Find where the given text appears and provide that cell's center as [X, Y] coordinate. 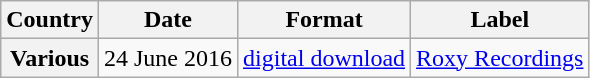
Format [324, 20]
Label [500, 20]
Various [50, 58]
Date [168, 20]
Country [50, 20]
Roxy Recordings [500, 58]
24 June 2016 [168, 58]
digital download [324, 58]
